Scan for the cell matching the given text and deliver its [x, y] coordinate at center. 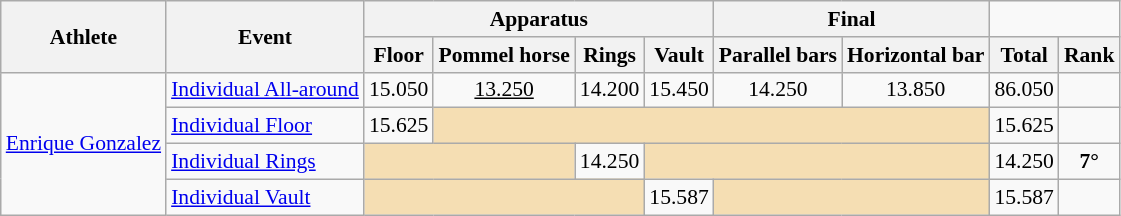
Horizontal bar [916, 55]
Individual All-around [265, 90]
Final [852, 19]
Individual Vault [265, 197]
Pommel horse [504, 55]
Vault [678, 55]
15.050 [398, 90]
Floor [398, 55]
Parallel bars [778, 55]
7° [1090, 162]
Individual Rings [265, 162]
15.450 [678, 90]
13.250 [504, 90]
Event [265, 36]
Rings [610, 55]
14.200 [610, 90]
Individual Floor [265, 126]
86.050 [1024, 90]
Rank [1090, 55]
Total [1024, 55]
Apparatus [539, 19]
Enrique Gonzalez [84, 143]
13.850 [916, 90]
Athlete [84, 36]
